Pinpoint the cell where the given text exists, returning its [X, Y] midpoint coordinate. 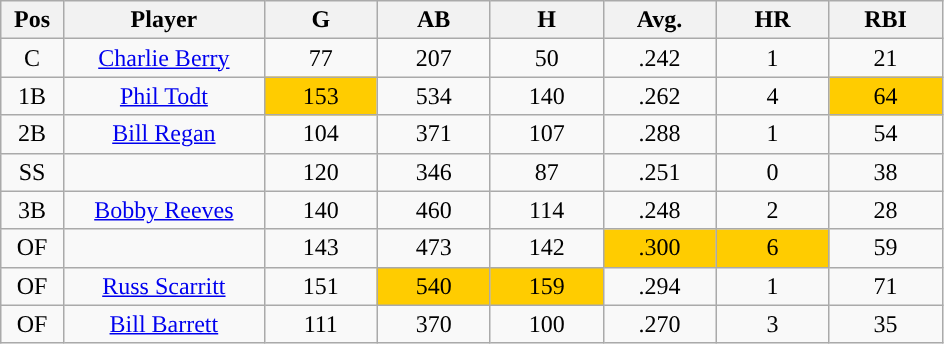
Bill Regan [164, 134]
120 [320, 172]
21 [886, 58]
104 [320, 134]
2B [32, 134]
28 [886, 210]
54 [886, 134]
50 [546, 58]
1B [32, 96]
100 [546, 324]
Player [164, 20]
.294 [660, 286]
.242 [660, 58]
59 [886, 248]
107 [546, 134]
Bill Barrett [164, 324]
143 [320, 248]
Avg. [660, 20]
460 [434, 210]
38 [886, 172]
.248 [660, 210]
207 [434, 58]
159 [546, 286]
G [320, 20]
371 [434, 134]
3B [32, 210]
64 [886, 96]
87 [546, 172]
.251 [660, 172]
35 [886, 324]
111 [320, 324]
151 [320, 286]
Charlie Berry [164, 58]
Phil Todt [164, 96]
473 [434, 248]
.300 [660, 248]
SS [32, 172]
.262 [660, 96]
2 [772, 210]
H [546, 20]
153 [320, 96]
346 [434, 172]
AB [434, 20]
Pos [32, 20]
71 [886, 286]
3 [772, 324]
.270 [660, 324]
370 [434, 324]
0 [772, 172]
114 [546, 210]
RBI [886, 20]
534 [434, 96]
4 [772, 96]
Russ Scarritt [164, 286]
C [32, 58]
HR [772, 20]
Bobby Reeves [164, 210]
77 [320, 58]
540 [434, 286]
142 [546, 248]
6 [772, 248]
.288 [660, 134]
